Determine the (x, y) coordinate at the center of the cell enclosing the given text.  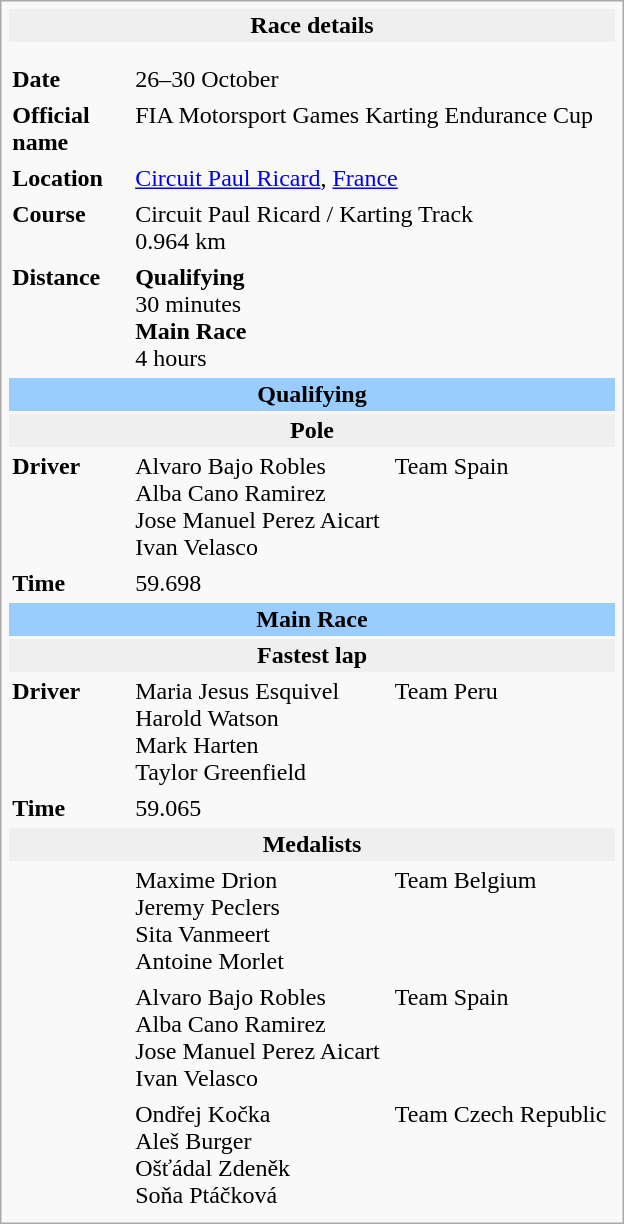
Distance (69, 318)
Course (69, 228)
Fastest lap (312, 656)
Date (69, 80)
Team Peru (504, 732)
Ondřej Kočka Aleš Burger Ošťádal Zdeněk Soňa Ptáčková (260, 1155)
Pole (312, 430)
Qualifying30 minutesMain Race4 hours (374, 318)
26–30 October (260, 80)
Qualifying (312, 394)
FIA Motorsport Games Karting Endurance Cup (374, 129)
Circuit Paul Ricard / Karting Track0.964 km (374, 228)
59.698 (374, 584)
59.065 (374, 808)
Team Belgium (504, 921)
Team Czech Republic (504, 1155)
Maxime Drion Jeremy Peclers Sita Vanmeert Antoine Morlet (260, 921)
Official name (69, 129)
Maria Jesus Esquivel Harold Watson Mark Harten Taylor Greenfield (260, 732)
Location (69, 178)
Race details (312, 26)
Circuit Paul Ricard, France (374, 178)
Medalists (312, 844)
Main Race (312, 620)
